Pinpoint the cell where the given text exists, returning its [x, y] midpoint coordinate. 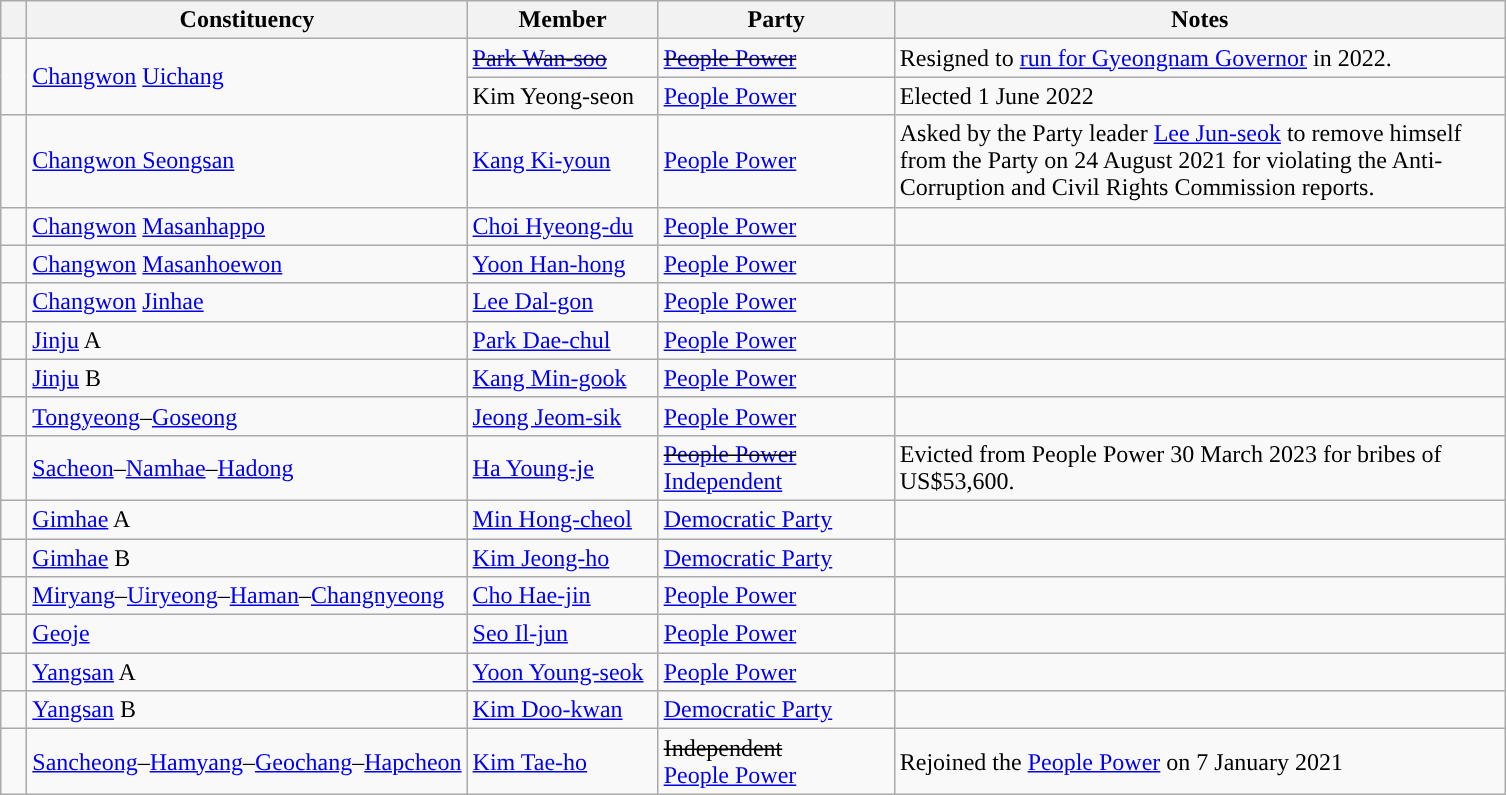
Kang Min-gook [562, 378]
Yoon Han-hong [562, 264]
Sacheon–Namhae–Hadong [247, 468]
Member [562, 20]
Jinju A [247, 340]
Evicted from People Power 30 March 2023 for bribes of US$53,600. [1200, 468]
Rejoined the People Power on 7 January 2021 [1200, 762]
Jeong Jeom-sik [562, 416]
Miryang–Uiryeong–Haman–Changnyeong [247, 596]
Resigned to run for Gyeongnam Governor in 2022. [1200, 58]
Notes [1200, 20]
Park Dae-chul [562, 340]
Jinju B [247, 378]
Changwon Masanhappo [247, 226]
Gimhae A [247, 519]
Tongyeong–Goseong [247, 416]
Cho Hae-jin [562, 596]
Kim Doo-kwan [562, 710]
Sancheong–Hamyang–Geochang–Hapcheon [247, 762]
Seo Il-jun [562, 634]
Changwon Uichang [247, 77]
Changwon Masanhoewon [247, 264]
People PowerIndependent [776, 468]
Changwon Seongsan [247, 161]
Elected 1 June 2022 [1200, 96]
Yangsan B [247, 710]
Gimhae B [247, 557]
Geoje [247, 634]
Yoon Young-seok [562, 672]
Kang Ki-youn [562, 161]
IndependentPeople Power [776, 762]
Park Wan-soo [562, 58]
Ha Young-je [562, 468]
Party [776, 20]
Kim Yeong-seon [562, 96]
Yangsan A [247, 672]
Constituency [247, 20]
Kim Jeong-ho [562, 557]
Lee Dal-gon [562, 302]
Choi Hyeong-du [562, 226]
Kim Tae-ho [562, 762]
Changwon Jinhae [247, 302]
Min Hong-cheol [562, 519]
